Find where the given text appears and provide that cell's center as [x, y] coordinate. 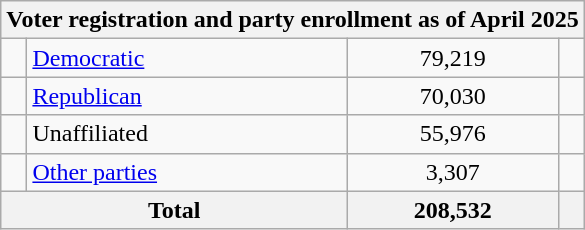
Unaffiliated [188, 134]
Republican [188, 96]
Democratic [188, 58]
3,307 [453, 172]
Other parties [188, 172]
Total [174, 210]
55,976 [453, 134]
79,219 [453, 58]
Voter registration and party enrollment as of April 2025 [293, 20]
70,030 [453, 96]
208,532 [453, 210]
